Search for the cell housing the specified text and yield its (X, Y) center coordinate. 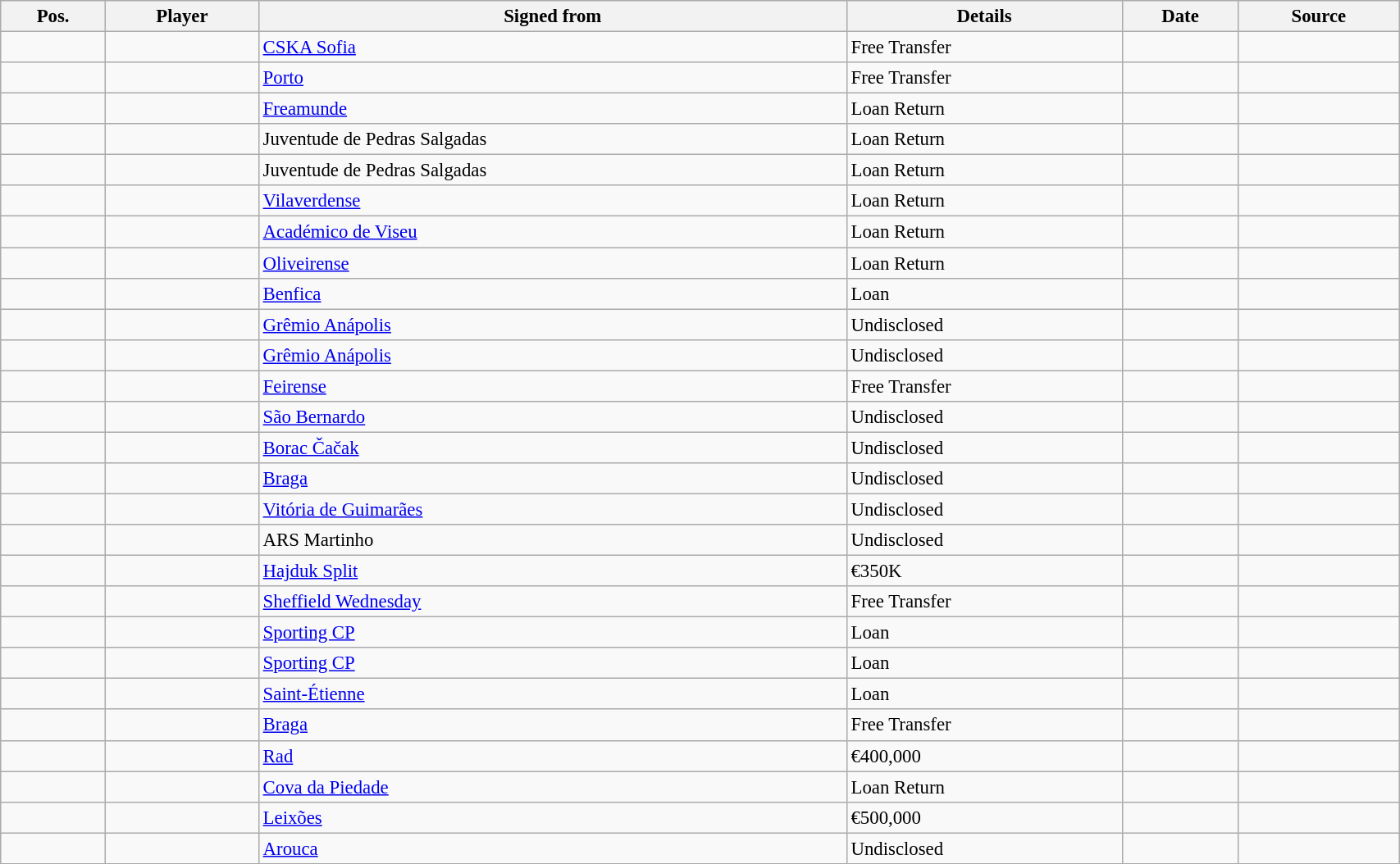
€350K (984, 571)
CSKA Sofia (553, 48)
Borac Čačak (553, 448)
Rad (553, 756)
Date (1180, 16)
€500,000 (984, 817)
Feirense (553, 386)
Benfica (553, 293)
Player (182, 16)
Oliveirense (553, 263)
Details (984, 16)
Leixões (553, 817)
Pos. (53, 16)
Cova da Piedade (553, 787)
São Bernardo (553, 417)
Porto (553, 78)
Académico de Viseu (553, 232)
Vilaverdense (553, 201)
Signed from (553, 16)
Sheffield Wednesday (553, 602)
€400,000 (984, 756)
Vitória de Guimarães (553, 509)
Arouca (553, 848)
Hajduk Split (553, 571)
Saint-Étienne (553, 694)
Source (1319, 16)
Freamunde (553, 109)
ARS Martinho (553, 540)
